From the cell containing the given text, extract its center point as (X, Y) coordinate. 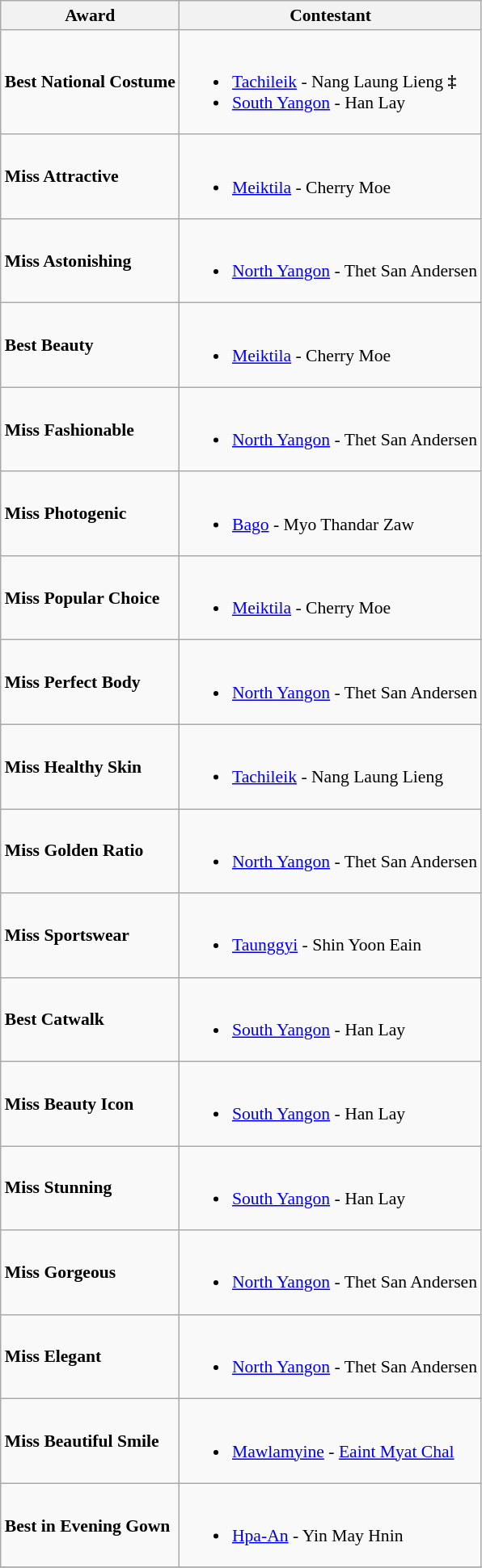
Miss Astonishing (91, 261)
Miss Photogenic (91, 514)
Tachileik - Nang Laung Lieng ‡ South Yangon - Han Lay (330, 82)
Hpa-An - Yin May Hnin (330, 1525)
Best Beauty (91, 345)
Tachileik - Nang Laung Lieng (330, 767)
Taunggyi - Shin Yoon Eain (330, 935)
Miss Stunning (91, 1188)
Bago - Myo Thandar Zaw (330, 514)
Miss Perfect Body (91, 682)
Best National Costume (91, 82)
Miss Gorgeous (91, 1272)
Contestant (330, 15)
Best in Evening Gown (91, 1525)
Miss Fashionable (91, 429)
Mawlamyine - Eaint Myat Chal (330, 1441)
Miss Healthy Skin (91, 767)
Miss Beauty Icon (91, 1104)
Miss Elegant (91, 1357)
Award (91, 15)
Miss Sportswear (91, 935)
Best Catwalk (91, 1020)
Miss Popular Choice (91, 598)
Miss Attractive (91, 177)
Miss Golden Ratio (91, 851)
Miss Beautiful Smile (91, 1441)
